Pinpoint the cell where the given text exists, returning its (x, y) midpoint coordinate. 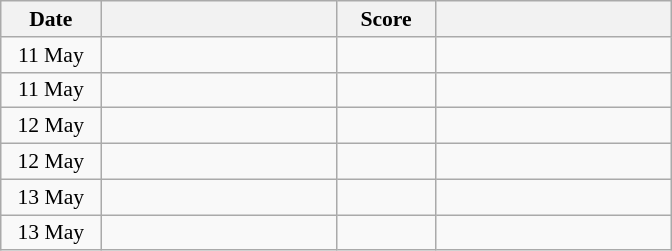
Score (386, 19)
Date (51, 19)
